From the cell containing the given text, extract its center point as (x, y) coordinate. 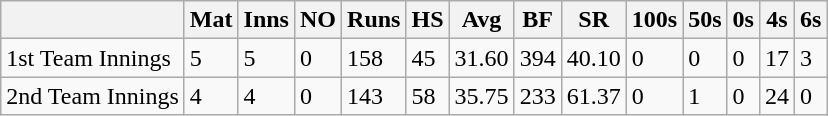
Inns (266, 20)
SR (594, 20)
100s (654, 20)
24 (776, 96)
4s (776, 20)
61.37 (594, 96)
158 (374, 58)
NO (318, 20)
2nd Team Innings (93, 96)
Avg (482, 20)
394 (538, 58)
0s (743, 20)
17 (776, 58)
6s (811, 20)
1st Team Innings (93, 58)
45 (428, 58)
143 (374, 96)
233 (538, 96)
HS (428, 20)
1 (705, 96)
31.60 (482, 58)
40.10 (594, 58)
58 (428, 96)
BF (538, 20)
35.75 (482, 96)
3 (811, 58)
Runs (374, 20)
50s (705, 20)
Mat (211, 20)
